Search for the cell housing the specified text and yield its [X, Y] center coordinate. 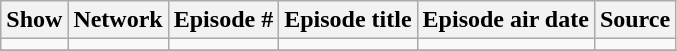
Episode title [348, 20]
Source [634, 20]
Episode # [223, 20]
Episode air date [506, 20]
Network [118, 20]
Show [34, 20]
